Scan for the cell matching the given text and deliver its [X, Y] coordinate at center. 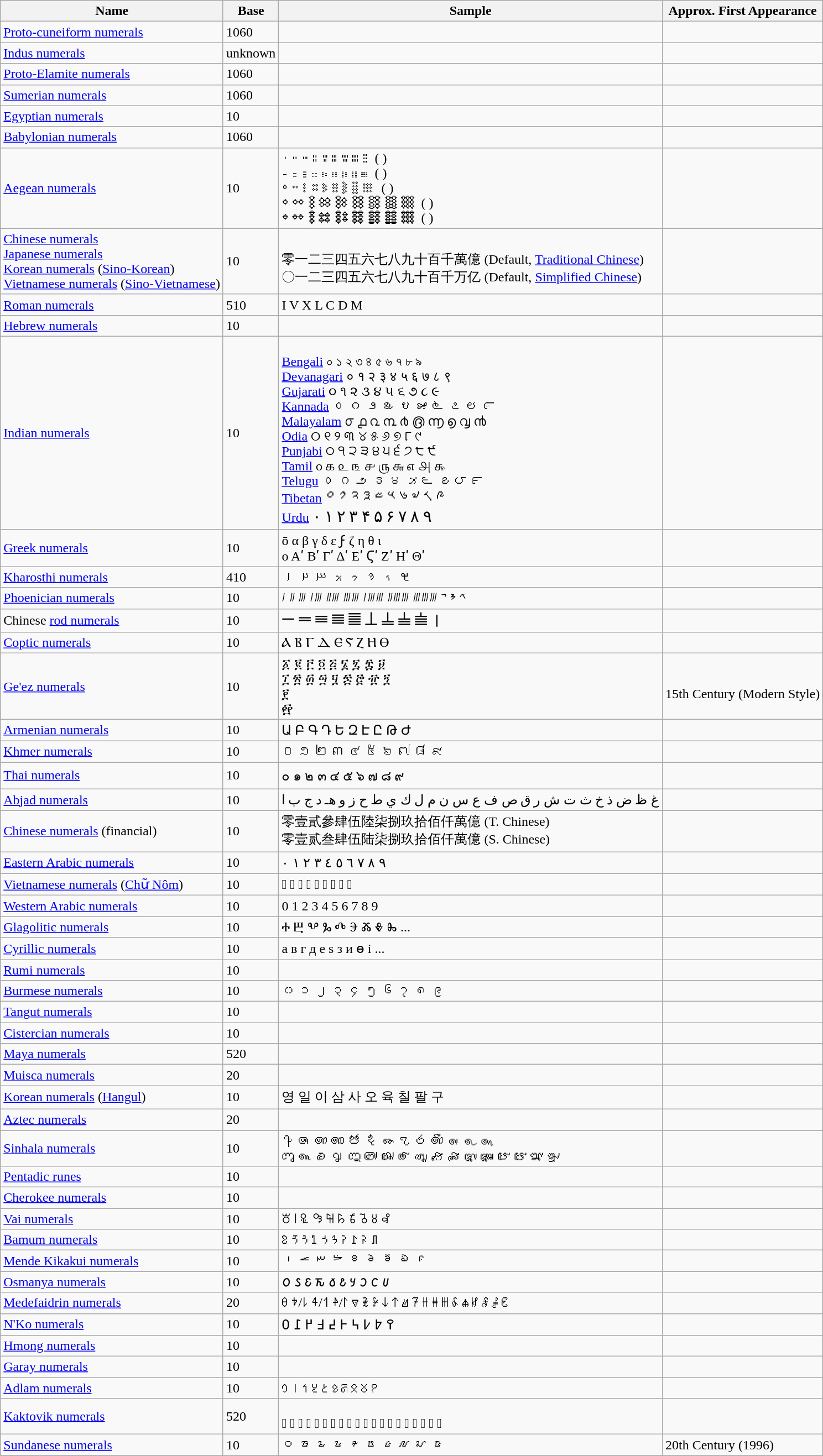
Indus numerals [112, 53]
๐ ๑ ๒ ๓ ๔ ๕ ๖ ๗ ๘ ๙ [471, 775]
410 [251, 577]
Aztec numerals [112, 1119]
零一二三四五六七八九十百千萬億 (Default, Traditional Chinese) 〇一二三四五六七八九十百千万亿 (Default, Simplified Chinese) [471, 261]
Muisca numerals [112, 1075]
Approx. First Appearance [742, 11]
Armenian numerals [112, 730]
Hmong numerals [112, 1346]
Ա Բ Գ Դ Ե Զ Է Ը Թ Ժ [471, 730]
Pentadic runes [112, 1177]
Eastern Arabic numerals [112, 863]
٩ ٨ ٧ ٦ ٥ ٤ ٣ ٢ ١ ٠ [471, 863]
෦ ෧ ෨ ෩ ෪ ෫ ෬ ෭ ෮ ෯ 𑇡 𑇢 𑇣𑇤 𑇥 𑇦 𑇧 𑇨 𑇩 𑇪 𑇫 𑇬 𑇭 𑇮 𑇯 𑇰 𑇱 𑇲 𑇳 𑇴 [471, 1148]
Greek numerals [112, 548]
Sumerian numerals [112, 95]
Cyrillic numerals [112, 949]
15th Century (Modern Style) [742, 687]
Proto-Elamite numerals [112, 74]
Name [112, 11]
а в г д е ѕ з и ѳ і ... [471, 949]
Chinese rod numerals [112, 620]
Egyptian numerals [112, 116]
غ ظ ض ذ خ ث ت ش ر ق ص ف ع س ن م ل ك ي ط ح ز و هـ د ج ب ا [471, 800]
Roman numerals [112, 305]
𞥙 𞥘 𞥗 𞥖 𞥕 𞥔 𞥓 𞥒 𞥑 𞥐 [471, 1388]
N'Ko numerals [112, 1324]
20th Century (1996) [742, 1445]
Adlam numerals [112, 1388]
Sample [471, 11]
᮰ ᮱ ᮲ ᮳ ᮴ ᮵ ᮶ ᮷ ᮸ ᮹ [471, 1445]
510 [251, 305]
Babylonian numerals [112, 137]
Proto-cuneiform numerals [112, 32]
Coptic numerals [112, 643]
Vietnamese numerals (Chữ Nôm) [112, 884]
Sundanese numerals [112, 1445]
Kharosthi numerals [112, 577]
Indian numerals [112, 432]
𐄇 𐄈 𐄉 𐄊 𐄋 𐄌 𐄍 𐄎 𐄏 ( ) 𐄐 𐄑 𐄒 𐄓 𐄔 𐄕 𐄖 𐄗 𐄘 ( ) 𐄙 𐄚 𐄛 𐄜 𐄝 𐄞 𐄟 𐄠 𐄡 ( ) 𐄢 𐄣 𐄤 𐄥 𐄦 𐄧 𐄨 𐄩 𐄪 ( ) 𐄫 𐄬 𐄭 𐄮 𐄯 𐄰 𐄱 𐄲 𐄳 ( ) [471, 188]
Phoenician numerals [112, 598]
Korean numerals (Hangul) [112, 1098]
ꛯ ꛦ ꛧ ꛨ ꛩ ꛪ ꛫ ꛬ ꛭ ꛮ [471, 1240]
Garay numerals [112, 1367]
Ge'ez numerals [112, 687]
0 1 2 3 4 5 6 7 8 9 [471, 906]
꘠ ꘡ ꘢ ꘣ ꘤ ꘥ ꘦ ꘧ ꘨ ꘩ [471, 1219]
𝋀 𝋁 𝋂 𝋃 𝋄 𝋅 𝋆 𝋇 𝋈 𝋉 𝋊 𝋋 𝋌 𝋍 𝋎 𝋏 𝋐 𝋑 𝋒 𝋓 [471, 1416]
Ⰰ Ⰱ Ⰲ Ⰳ Ⰴ Ⰵ Ⰶ Ⰷ Ⰸ ... [471, 927]
Aegean numerals [112, 188]
Tangut numerals [112, 1012]
Chinese numeralsJapanese numeralsKorean numerals (Sino-Korean)Vietnamese numerals (Sino-Vietnamese) [112, 261]
Mende Kikakui numerals [112, 1261]
Vai numerals [112, 1219]
Rumi numerals [112, 970]
፩ ፪ ፫ ፬ ፭ ፮ ፯ ፰ ፱ ፲ ፳ ፴ ፵ ፶ ፷ ፸ ፹ ፺ ፻ ፼ [471, 687]
Western Arabic numerals [112, 906]
unknown [251, 53]
Glagolitic numerals [112, 927]
Bamum numerals [112, 1240]
零壹貳參肆伍陸柒捌玖拾佰仟萬億 (T. Chinese)零壹贰叁肆伍陆柒捌玖拾佰仟萬億 (S. Chinese) [471, 831]
Khmer numerals [112, 751]
I V X L C D M [471, 305]
Cistercian numerals [112, 1033]
𐤙 𐤘 𐤗 𐤛𐤛𐤛 𐤛𐤛𐤚 𐤛𐤛𐤖 𐤛𐤛 𐤛𐤚 𐤛𐤖 𐤛 𐤚 𐤖 [471, 598]
𐩇 𐩆 𐩅 𐩄 𐩃 𐩂 𐩁 𐩀 [471, 577]
𠬠 𠄩 𠀧 𦊚 𠄼 𦒹 𦉱 𠔭 𠃩 [471, 884]
ō α β γ δ ε ϝ ζ η θ ι ο Αʹ Βʹ Γʹ Δʹ Εʹ Ϛʹ Ζʹ Ηʹ Θʹ [471, 548]
Base [251, 11]
Thai numerals [112, 775]
Burmese numerals [112, 991]
영 일 이 삼 사 오 육 칠 팔 구 [471, 1098]
𞣏 𞣎 𞣍 𞣌 𞣋 𞣊 𞣉 𞣈 𞣇 [471, 1261]
០ ១ ២ ៣ ៤ ៥ ៦ ៧ ៨ ៩ [471, 751]
Hebrew numerals [112, 326]
𝍠 𝍡 𝍢 𝍣 𝍤 𝍥 𝍦 𝍧 𝍨 𝍩 [471, 620]
Maya numerals [112, 1054]
Kaktovik numerals [112, 1416]
𖺀 𖺁/𖺔 𖺂/𖺕 𖺃/𖺖 𖺄 𖺅 𖺆 𖺇 𖺈 𖺉 𖺊 𖺋 𖺌 𖺍 𖺎 𖺏 𖺐 𖺑 𖺒 𖺓 [471, 1303]
Chinese numerals (financial) [112, 831]
𐒠 𐒡 𐒢 𐒣 𐒤 𐒥 𐒦 𐒧 𐒨 𐒩 [471, 1282]
Abjad numerals [112, 800]
Sinhala numerals [112, 1148]
Medefaidrin numerals [112, 1303]
߉ ߈ ߇ ߆ ߅ ߄ ߃ ߂ ߁ ߀ [471, 1324]
Ⲁ Ⲃ Ⲅ Ⲇ Ⲉ Ⲋ Ⲍ Ⲏ Ⲑ [471, 643]
၀ ၁ ၂ ၃ ၄ ၅ ၆ ၇ ၈ ၉ [471, 991]
Cherokee numerals [112, 1198]
Osmanya numerals [112, 1282]
